For the text-containing cell, return its midpoint in [X, Y] coordinate format. 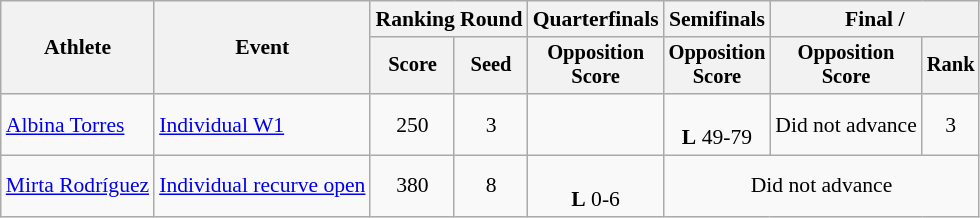
Seed [490, 66]
8 [490, 186]
L 49-79 [718, 124]
Semifinals [718, 19]
Ranking Round [448, 19]
Final / [874, 19]
Score [412, 66]
Quarterfinals [596, 19]
Mirta Rodríguez [78, 186]
Rank [951, 66]
Event [262, 48]
Athlete [78, 48]
Albina Torres [78, 124]
250 [412, 124]
Individual W1 [262, 124]
L 0-6 [596, 186]
380 [412, 186]
Individual recurve open [262, 186]
